Determine the [x, y] coordinate at the center of the cell enclosing the given text.  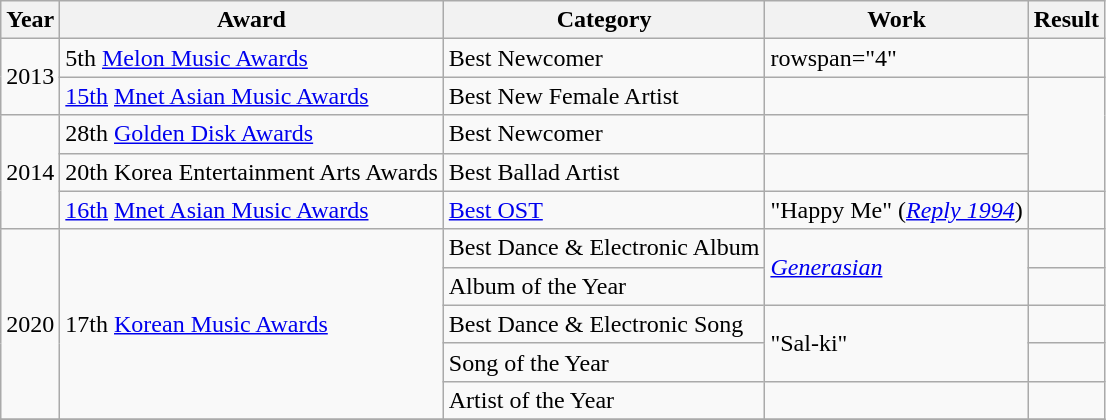
28th Golden Disk Awards [252, 134]
Best Dance & Electronic Song [604, 324]
Best OST [604, 210]
20th Korea Entertainment Arts Awards [252, 172]
Song of the Year [604, 362]
Work [896, 20]
Artist of the Year [604, 400]
Category [604, 20]
Album of the Year [604, 286]
Year [30, 20]
17th Korean Music Awards [252, 324]
"Sal-ki" [896, 343]
5th Melon Music Awards [252, 58]
Result [1066, 20]
Best Ballad Artist [604, 172]
15th Mnet Asian Music Awards [252, 96]
Award [252, 20]
2020 [30, 324]
Best Dance & Electronic Album [604, 248]
2013 [30, 77]
Best New Female Artist [604, 96]
16th Mnet Asian Music Awards [252, 210]
"Happy Me" (Reply 1994) [896, 210]
rowspan="4" [896, 58]
2014 [30, 172]
Generasian [896, 267]
